For the text-containing cell, return its midpoint in [x, y] coordinate format. 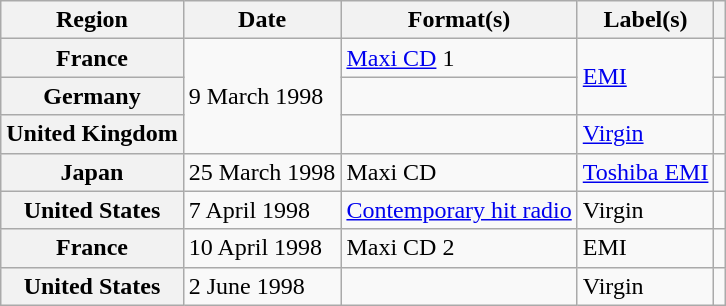
Toshiba EMI [646, 172]
Region [92, 20]
10 April 1998 [262, 248]
Maxi CD 1 [459, 58]
Maxi CD 2 [459, 248]
9 March 1998 [262, 96]
Germany [92, 96]
Maxi CD [459, 172]
25 March 1998 [262, 172]
7 April 1998 [262, 210]
2 June 1998 [262, 286]
Japan [92, 172]
Contemporary hit radio [459, 210]
Format(s) [459, 20]
Date [262, 20]
United Kingdom [92, 134]
Label(s) [646, 20]
